Scan for the cell matching the given text and deliver its [x, y] coordinate at center. 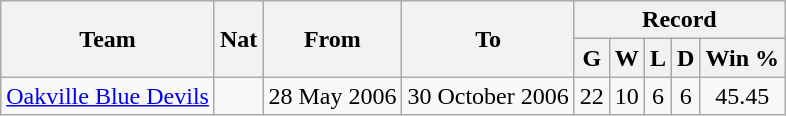
G [592, 58]
28 May 2006 [332, 96]
L [658, 58]
45.45 [742, 96]
Win % [742, 58]
Oakville Blue Devils [108, 96]
To [488, 39]
Nat [238, 39]
22 [592, 96]
Team [108, 39]
30 October 2006 [488, 96]
10 [626, 96]
D [685, 58]
Record [679, 20]
From [332, 39]
W [626, 58]
